Capture the cell that displays the provided text and extract its [x, y] central coordinate. 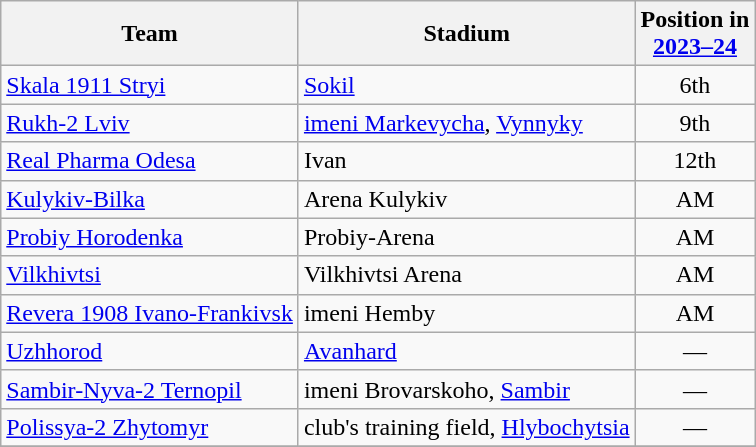
12th [695, 161]
Avanhard [466, 351]
imeni Markevycha, Vynnyky [466, 123]
Vilkhivtsi [150, 275]
imeni Hemby [466, 313]
Revera 1908 Ivano-Frankivsk [150, 313]
imeni Brovarskoho, Sambir [466, 389]
Probiy Horodenka [150, 237]
6th [695, 85]
Skala 1911 Stryi [150, 85]
Real Pharma Odesa [150, 161]
Uzhhorod [150, 351]
Sambir-Nyva-2 Ternopil [150, 389]
Probiy-Arena [466, 237]
club's training field, Hlybochytsia [466, 427]
Ivan [466, 161]
Arena Kulykiv [466, 199]
Polissya-2 Zhytomyr [150, 427]
Position in2023–24 [695, 34]
Vilkhivtsi Arena [466, 275]
Sokil [466, 85]
Stadium [466, 34]
9th [695, 123]
Rukh-2 Lviv [150, 123]
Team [150, 34]
Kulykiv-Bilka [150, 199]
